Return the [X, Y] coordinate for the center point of the cell that contains the specified text.  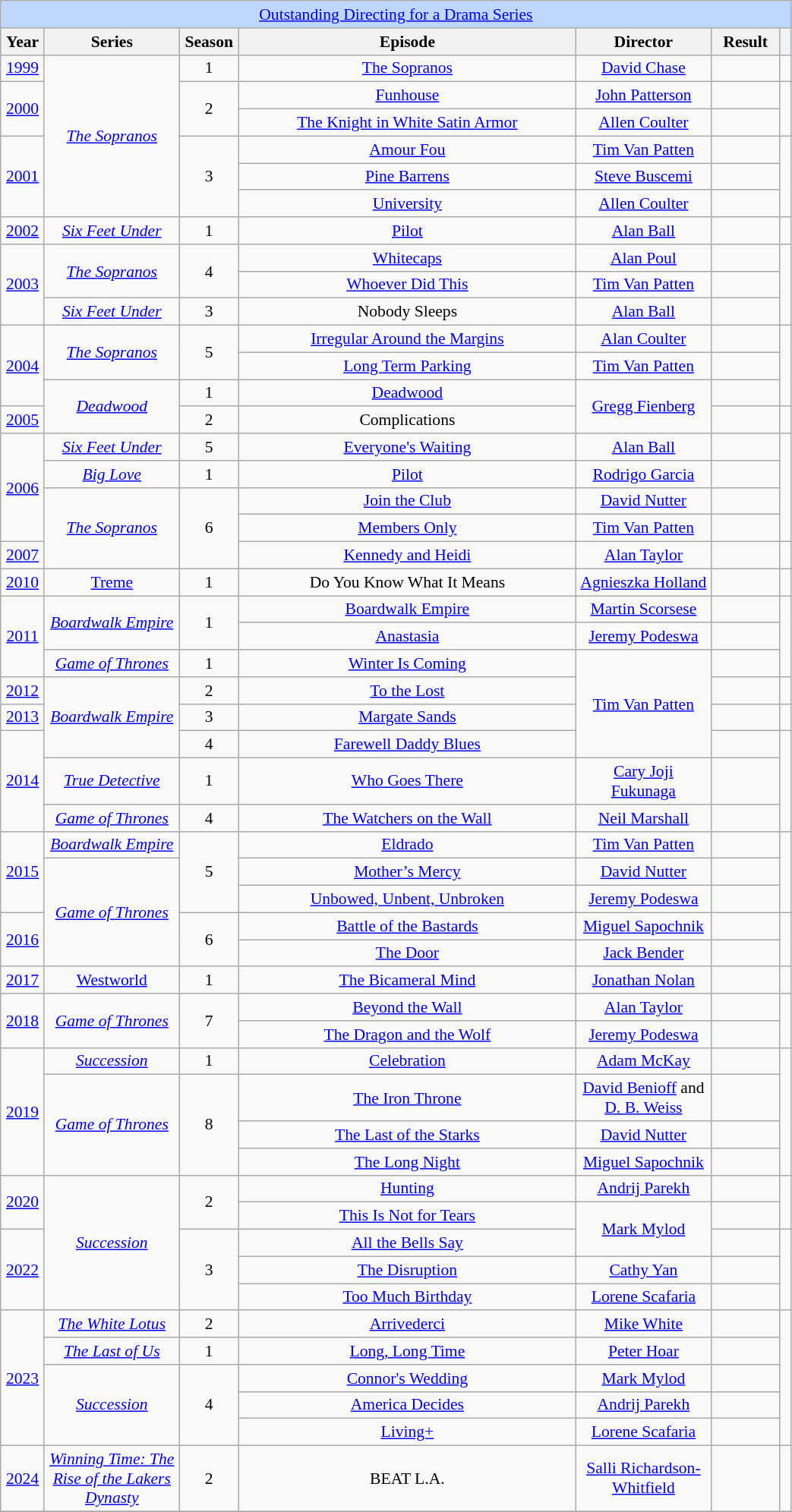
Beyond the Wall [407, 1007]
2016 [23, 940]
Winning Time: The Rise of the Lakers Dynasty [112, 1479]
Celebration [407, 1061]
Complications [407, 421]
Living+ [407, 1432]
Peter Hoar [644, 1351]
America Decides [407, 1405]
Anastasia [407, 637]
Mike White [644, 1325]
Whitecaps [407, 258]
2024 [23, 1479]
Amour Fou [407, 150]
The Dragon and the Wolf [407, 1035]
John Patterson [644, 96]
2019 [23, 1111]
2002 [23, 231]
David Benioff and D. B. Weiss [644, 1098]
Result [746, 42]
2013 [23, 717]
David Chase [644, 68]
Mother’s Mercy [407, 872]
Alan Coulter [644, 339]
Series [112, 42]
Farewell Daddy Blues [407, 745]
Winter Is Coming [407, 663]
Connor's Wedding [407, 1378]
Kennedy and Heidi [407, 556]
8 [209, 1125]
Margate Sands [407, 717]
This Is Not for Tears [407, 1216]
Gregg Fienberg [644, 407]
Eldrado [407, 845]
2011 [23, 636]
Jack Bender [644, 953]
Irregular Around the Margins [407, 339]
Cary Joji Fukunaga [644, 782]
2017 [23, 981]
The Last of the Starks [407, 1135]
Outstanding Directing for a Drama Series [396, 14]
7 [209, 1020]
Members Only [407, 528]
The Knight in White Satin Armor [407, 123]
Season [209, 42]
Agnieszka Holland [644, 582]
Episode [407, 42]
Jonathan Nolan [644, 981]
The Watchers on the Wall [407, 818]
All the Bells Say [407, 1243]
Martin Scorsese [644, 610]
2023 [23, 1378]
The Last of Us [112, 1351]
2015 [23, 871]
2007 [23, 556]
2020 [23, 1202]
2018 [23, 1020]
Nobody Sleeps [407, 312]
Who Goes There [407, 782]
Neil Marshall [644, 818]
Cathy Yan [644, 1270]
Unbowed, Unbent, Unbroken [407, 899]
2005 [23, 421]
Hunting [407, 1189]
Year [23, 42]
Too Much Birthday [407, 1297]
Pine Barrens [407, 177]
2012 [23, 691]
BEAT L.A. [407, 1479]
Steve Buscemi [644, 177]
Do You Know What It Means [407, 582]
Funhouse [407, 96]
Arrivederci [407, 1325]
Rodrigo Garcia [644, 474]
2006 [23, 487]
2000 [23, 109]
2014 [23, 781]
True Detective [112, 782]
Long, Long Time [407, 1351]
Treme [112, 582]
Big Love [112, 474]
Alan Poul [644, 258]
Everyone's Waiting [407, 447]
Westworld [112, 981]
The Iron Throne [407, 1098]
1999 [23, 68]
The Bicameral Mind [407, 981]
To the Lost [407, 691]
The Long Night [407, 1162]
2004 [23, 366]
Whoever Did This [407, 285]
The Door [407, 953]
Adam McKay [644, 1061]
2003 [23, 285]
University [407, 204]
Join the Club [407, 501]
Long Term Parking [407, 366]
2022 [23, 1271]
Director [644, 42]
Salli Richardson-Whitfield [644, 1479]
Battle of the Bastards [407, 926]
The White Lotus [112, 1325]
The Disruption [407, 1270]
2001 [23, 176]
2010 [23, 582]
